Pinpoint the cell where the given text exists, returning its [x, y] midpoint coordinate. 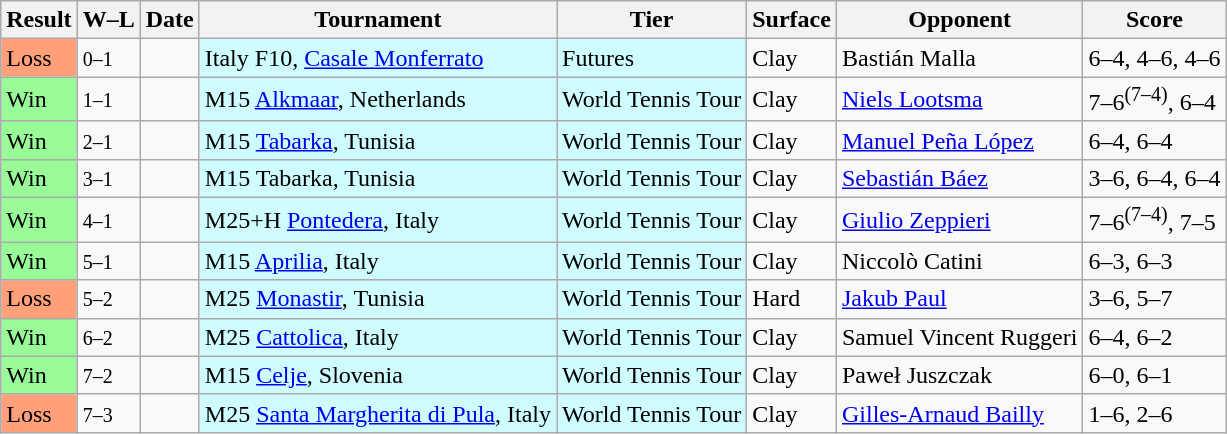
6–0, 6–1 [1154, 375]
6–2 [108, 337]
Surface [792, 20]
Gilles-Arnaud Bailly [959, 413]
Futures [652, 58]
7–6(7–4), 6–4 [1154, 100]
7–6(7–4), 7–5 [1154, 220]
5–1 [108, 261]
Italy F10, Casale Monferrato [378, 58]
1–6, 2–6 [1154, 413]
3–1 [108, 178]
0–1 [108, 58]
6–3, 6–3 [1154, 261]
6–4, 6–2 [1154, 337]
3–6, 6–4, 6–4 [1154, 178]
2–1 [108, 140]
7–3 [108, 413]
M25+H Pontedera, Italy [378, 220]
Giulio Zeppieri [959, 220]
M25 Monastir, Tunisia [378, 299]
Result [39, 20]
Score [1154, 20]
1–1 [108, 100]
M15 Celje, Slovenia [378, 375]
Bastián Malla [959, 58]
4–1 [108, 220]
Opponent [959, 20]
Niccolò Catini [959, 261]
Date [170, 20]
M15 Aprilia, Italy [378, 261]
W–L [108, 20]
7–2 [108, 375]
Samuel Vincent Ruggeri [959, 337]
Jakub Paul [959, 299]
M15 Alkmaar, Netherlands [378, 100]
Manuel Peña López [959, 140]
6–4, 4–6, 4–6 [1154, 58]
Niels Lootsma [959, 100]
M25 Santa Margherita di Pula, Italy [378, 413]
Tier [652, 20]
Hard [792, 299]
6–4, 6–4 [1154, 140]
3–6, 5–7 [1154, 299]
Paweł Juszczak [959, 375]
M25 Cattolica, Italy [378, 337]
Sebastián Báez [959, 178]
5–2 [108, 299]
Tournament [378, 20]
